Find where the given text appears and provide that cell's center as [x, y] coordinate. 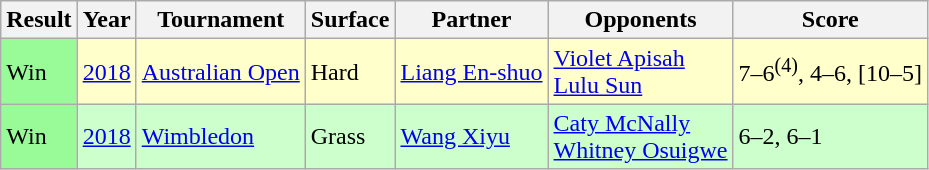
Liang En-shuo [472, 72]
Hard [350, 72]
Year [106, 20]
Tournament [220, 20]
Violet Apisah Lulu Sun [640, 72]
Grass [350, 136]
Score [830, 20]
Wimbledon [220, 136]
Surface [350, 20]
6–2, 6–1 [830, 136]
Caty McNally Whitney Osuigwe [640, 136]
Opponents [640, 20]
Australian Open [220, 72]
Partner [472, 20]
Result [39, 20]
7–6(4), 4–6, [10–5] [830, 72]
Wang Xiyu [472, 136]
